Scan for the cell matching the given text and deliver its (x, y) coordinate at center. 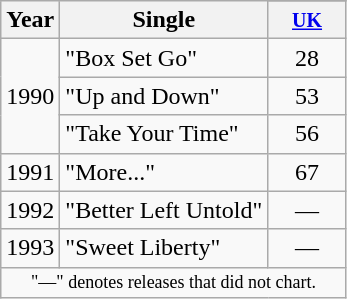
28 (308, 58)
"—" denotes releases that did not chart. (174, 282)
"Take Your Time" (164, 134)
"More..." (164, 172)
"Up and Down" (164, 96)
"Sweet Liberty" (164, 248)
Year (30, 20)
53 (308, 96)
1993 (30, 248)
67 (308, 172)
56 (308, 134)
1991 (30, 172)
1992 (30, 210)
UK (308, 20)
Single (164, 20)
1990 (30, 96)
"Better Left Untold" (164, 210)
"Box Set Go" (164, 58)
